Pinpoint the cell where the given text exists, returning its (x, y) midpoint coordinate. 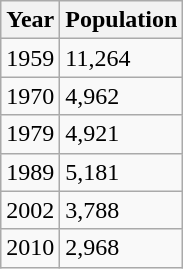
2002 (30, 210)
11,264 (122, 58)
2,968 (122, 248)
1970 (30, 96)
4,962 (122, 96)
Year (30, 20)
1959 (30, 58)
1989 (30, 172)
4,921 (122, 134)
5,181 (122, 172)
1979 (30, 134)
Population (122, 20)
3,788 (122, 210)
2010 (30, 248)
